Search for the cell housing the specified text and yield its (X, Y) center coordinate. 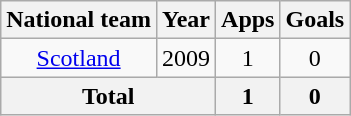
Year (186, 20)
2009 (186, 58)
Scotland (79, 58)
Apps (248, 20)
Goals (315, 20)
National team (79, 20)
Total (108, 96)
